Extract the [X, Y] coordinate from the center of the cell holding the provided text.  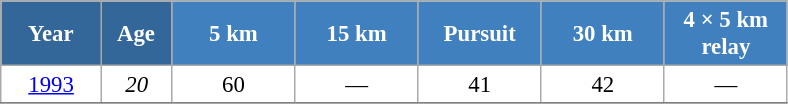
41 [480, 85]
1993 [52, 85]
5 km [234, 34]
Age [136, 34]
Pursuit [480, 34]
60 [234, 85]
30 km [602, 34]
15 km [356, 34]
42 [602, 85]
Year [52, 34]
4 × 5 km relay [726, 34]
20 [136, 85]
